Output the (x, y) coordinate of the center of the cell containing the given text.  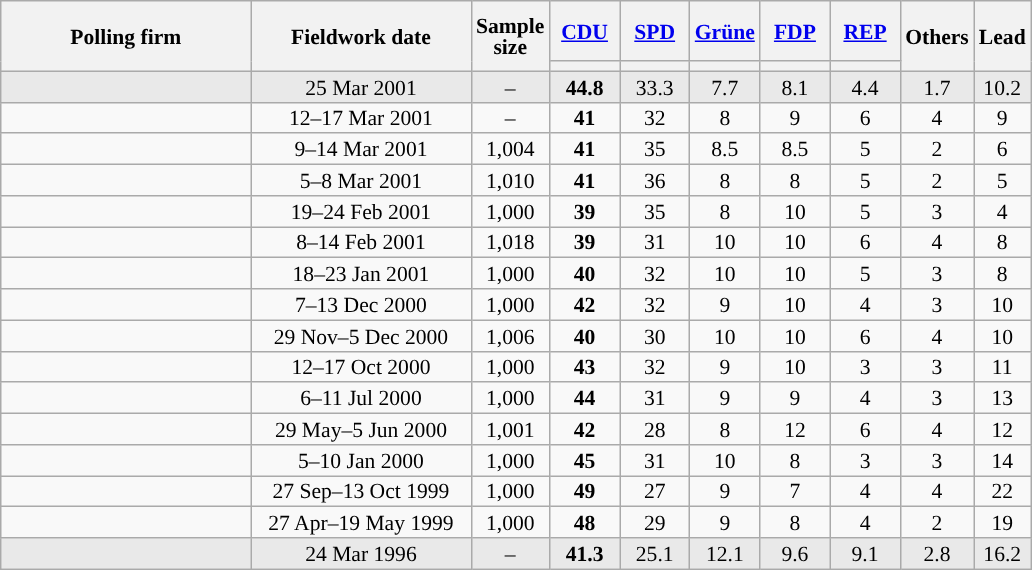
9.6 (795, 554)
Others (937, 36)
44.8 (584, 86)
5–8 Mar 2001 (361, 180)
33.3 (655, 86)
45 (584, 460)
1,001 (510, 430)
2.8 (937, 554)
49 (584, 492)
CDU (584, 31)
8.1 (795, 86)
28 (655, 430)
Samplesize (510, 36)
9–14 Mar 2001 (361, 150)
Fieldwork date (361, 36)
REP (865, 31)
7 (795, 492)
48 (584, 522)
11 (1002, 366)
27 Apr–19 May 1999 (361, 522)
1,010 (510, 180)
30 (655, 336)
16.2 (1002, 554)
7–13 Dec 2000 (361, 304)
5–10 Jan 2000 (361, 460)
29 May–5 Jun 2000 (361, 430)
6–11 Jul 2000 (361, 398)
27 (655, 492)
1,018 (510, 242)
29 Nov–5 Dec 2000 (361, 336)
22 (1002, 492)
24 Mar 1996 (361, 554)
19–24 Feb 2001 (361, 212)
FDP (795, 31)
Grüne (725, 31)
SPD (655, 31)
36 (655, 180)
8–14 Feb 2001 (361, 242)
12–17 Mar 2001 (361, 118)
25 Mar 2001 (361, 86)
Lead (1002, 36)
1,004 (510, 150)
1,006 (510, 336)
1.7 (937, 86)
10.2 (1002, 86)
4.4 (865, 86)
18–23 Jan 2001 (361, 274)
19 (1002, 522)
9.1 (865, 554)
13 (1002, 398)
43 (584, 366)
29 (655, 522)
7.7 (725, 86)
12.1 (725, 554)
41.3 (584, 554)
25.1 (655, 554)
44 (584, 398)
27 Sep–13 Oct 1999 (361, 492)
Polling firm (126, 36)
12–17 Oct 2000 (361, 366)
14 (1002, 460)
